Find where the given text appears and provide that cell's center as [X, Y] coordinate. 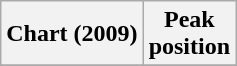
Peakposition [189, 34]
Chart (2009) [72, 34]
